Detect which cell encompasses the target text, then output its [X, Y] center coordinate. 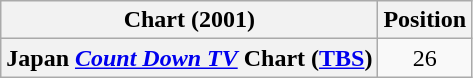
Position [425, 20]
26 [425, 58]
Chart (2001) [190, 20]
Japan Count Down TV Chart (TBS) [190, 58]
